From the cell containing the given text, extract its center point as (X, Y) coordinate. 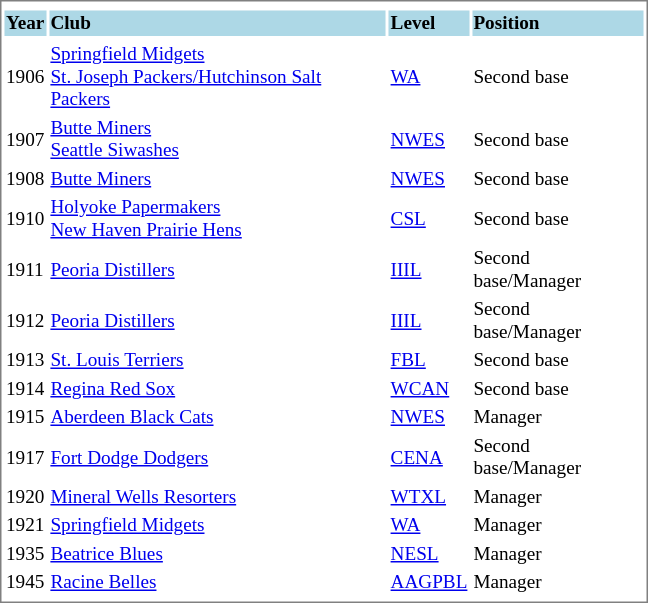
1915 (24, 418)
1921 (24, 526)
FBL (429, 361)
Springfield Midgets (218, 526)
Aberdeen Black Cats (218, 418)
1907 (24, 140)
Club (218, 23)
Springfield MidgetsSt. Joseph Packers/Hutchinson Salt Packers (218, 77)
1935 (24, 555)
1914 (24, 389)
Butte MinersSeattle Siwashes (218, 140)
St. Louis Terriers (218, 361)
1913 (24, 361)
Year (24, 23)
Fort Dodge Dodgers (218, 458)
Position (558, 23)
1908 (24, 179)
WTXL (429, 497)
Beatrice Blues (218, 555)
CSL (429, 219)
1906 (24, 77)
Holyoke PapermakersNew Haven Prairie Hens (218, 219)
AAGPBL (429, 583)
WCAN (429, 389)
Butte Miners (218, 179)
1920 (24, 497)
NESL (429, 555)
1910 (24, 219)
1911 (24, 270)
Racine Belles (218, 583)
1912 (24, 321)
Mineral Wells Resorters (218, 497)
CENA (429, 458)
Regina Red Sox (218, 389)
1945 (24, 583)
1917 (24, 458)
Level (429, 23)
